Determine the [X, Y] coordinate at the center of the cell enclosing the given text.  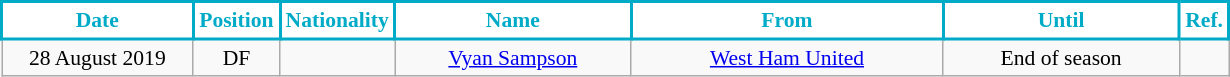
28 August 2019 [98, 57]
Date [98, 20]
Until [1062, 20]
Position [236, 20]
West Ham United [787, 57]
Name [514, 20]
End of season [1062, 57]
From [787, 20]
Vyan Sampson [514, 57]
DF [236, 57]
Ref. [1204, 20]
Nationality [338, 20]
